From the cell containing the given text, extract its center point as [x, y] coordinate. 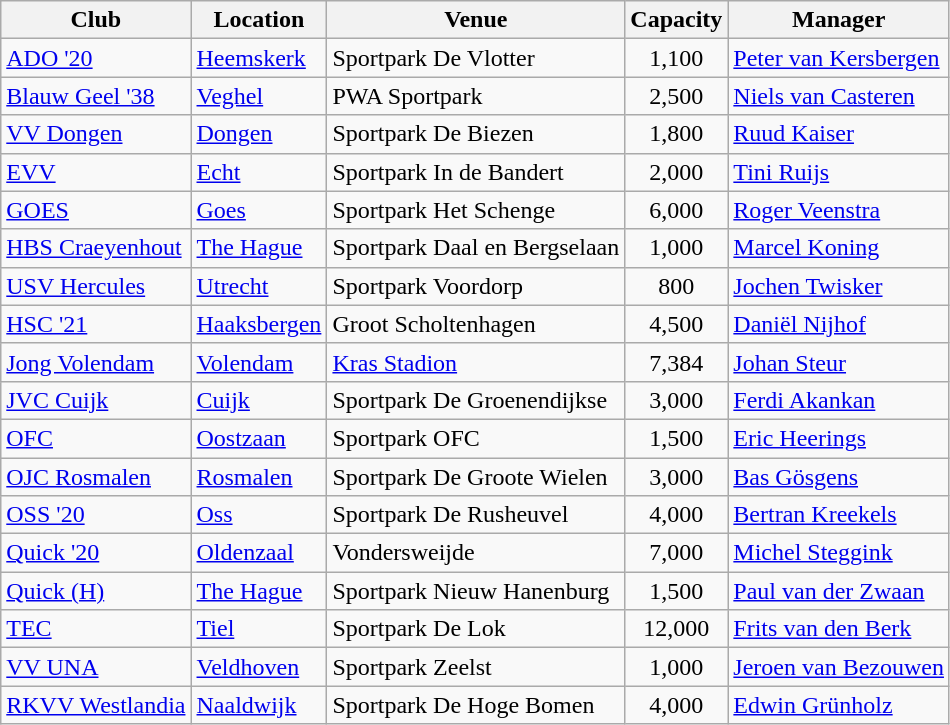
Club [96, 20]
Volendam [259, 362]
Dongen [259, 134]
Quick '20 [96, 553]
Echt [259, 172]
Capacity [676, 20]
TEC [96, 629]
7,384 [676, 362]
Michel Steggink [839, 553]
Cuijk [259, 400]
Sportpark OFC [476, 438]
VV UNA [96, 667]
Oldenzaal [259, 553]
Venue [476, 20]
2,500 [676, 96]
Veghel [259, 96]
Eric Heerings [839, 438]
GOES [96, 210]
Ruud Kaiser [839, 134]
Sportpark De Vlotter [476, 58]
JVC Cuijk [96, 400]
Sportpark Zeelst [476, 667]
Marcel Koning [839, 248]
Oss [259, 515]
ADO '20 [96, 58]
Location [259, 20]
Sportpark In de Bandert [476, 172]
Veldhoven [259, 667]
7,000 [676, 553]
Naaldwijk [259, 705]
Sportpark De Biezen [476, 134]
Manager [839, 20]
Sportpark De Groote Wielen [476, 477]
Vondersweijde [476, 553]
Sportpark De Lok [476, 629]
Daniël Nijhof [839, 324]
Tini Ruijs [839, 172]
OJC Rosmalen [96, 477]
1,100 [676, 58]
HBS Craeyenhout [96, 248]
Haaksbergen [259, 324]
EVV [96, 172]
Bas Gösgens [839, 477]
Sportpark Daal en Bergselaan [476, 248]
2,000 [676, 172]
Goes [259, 210]
800 [676, 286]
Sportpark De Hoge Bomen [476, 705]
OSS '20 [96, 515]
Kras Stadion [476, 362]
Sportpark De Rusheuvel [476, 515]
Niels van Casteren [839, 96]
Sportpark Voordorp [476, 286]
Frits van den Berk [839, 629]
Blauw Geel '38 [96, 96]
Jeroen van Bezouwen [839, 667]
USV Hercules [96, 286]
6,000 [676, 210]
Jong Volendam [96, 362]
Rosmalen [259, 477]
VV Dongen [96, 134]
Utrecht [259, 286]
1,800 [676, 134]
Peter van Kersbergen [839, 58]
OFC [96, 438]
Paul van der Zwaan [839, 591]
Edwin Grünholz [839, 705]
Heemskerk [259, 58]
Groot Scholtenhagen [476, 324]
Johan Steur [839, 362]
12,000 [676, 629]
Oostzaan [259, 438]
PWA Sportpark [476, 96]
Quick (H) [96, 591]
Sportpark De Groenendijkse [476, 400]
Sportpark Het Schenge [476, 210]
4,500 [676, 324]
RKVV Westlandia [96, 705]
Tiel [259, 629]
Jochen Twisker [839, 286]
Sportpark Nieuw Hanenburg [476, 591]
HSC '21 [96, 324]
Bertran Kreekels [839, 515]
Ferdi Akankan [839, 400]
Roger Veenstra [839, 210]
